Output the [X, Y] coordinate of the center of the cell containing the given text.  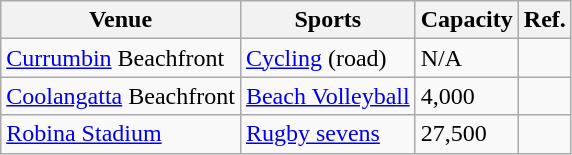
Sports [328, 20]
Cycling (road) [328, 58]
Venue [121, 20]
Robina Stadium [121, 134]
N/A [466, 58]
Capacity [466, 20]
Rugby sevens [328, 134]
Ref. [544, 20]
4,000 [466, 96]
Beach Volleyball [328, 96]
Currumbin Beachfront [121, 58]
27,500 [466, 134]
Coolangatta Beachfront [121, 96]
